Capture the cell that displays the provided text and extract its [X, Y] central coordinate. 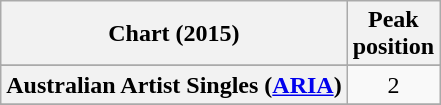
Australian Artist Singles (ARIA) [174, 85]
2 [393, 85]
Chart (2015) [174, 34]
Peakposition [393, 34]
